From the cell containing the given text, extract its center point as (x, y) coordinate. 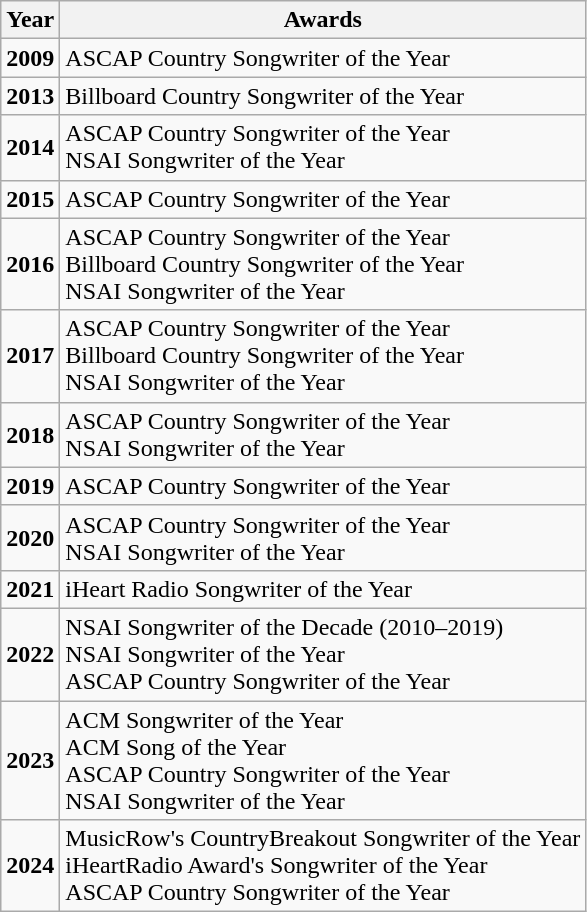
2023 (30, 760)
MusicRow's CountryBreakout Songwriter of the Year iHeartRadio Award's Songwriter of the Year ASCAP Country Songwriter of the Year (323, 866)
2015 (30, 199)
NSAI Songwriter of the Decade (2010–2019)NSAI Songwriter of the YearASCAP Country Songwriter of the Year (323, 654)
2019 (30, 486)
Year (30, 20)
2022 (30, 654)
Billboard Country Songwriter of the Year (323, 96)
Awards (323, 20)
2017 (30, 356)
2024 (30, 866)
ACM Songwriter of the YearACM Song of the YearASCAP Country Songwriter of the Year NSAI Songwriter of the Year (323, 760)
iHeart Radio Songwriter of the Year (323, 589)
2009 (30, 58)
2014 (30, 148)
2018 (30, 434)
2016 (30, 264)
2021 (30, 589)
2020 (30, 538)
2013 (30, 96)
